Pinpoint the cell where the given text exists, returning its (X, Y) midpoint coordinate. 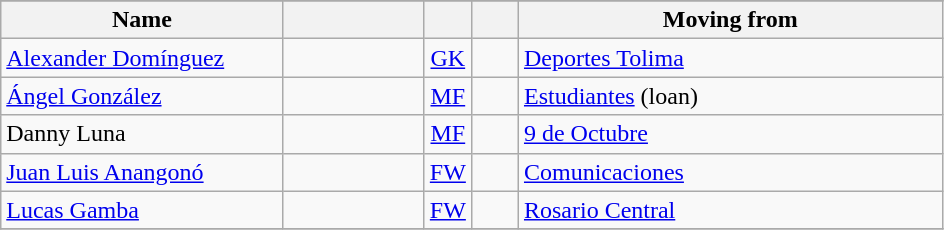
Moving from (730, 20)
Juan Luis Anangonó (142, 172)
Danny Luna (142, 134)
Alexander Domínguez (142, 58)
Ángel González (142, 96)
Deportes Tolima (730, 58)
9 de Octubre (730, 134)
Comunicaciones (730, 172)
GK (448, 58)
Lucas Gamba (142, 210)
Name (142, 20)
Rosario Central (730, 210)
Estudiantes (loan) (730, 96)
